Extract the [x, y] coordinate from the center of the cell holding the provided text.  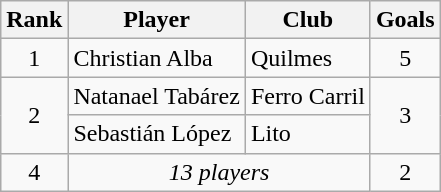
4 [34, 172]
Club [308, 20]
1 [34, 58]
13 players [220, 172]
Rank [34, 20]
Ferro Carril [308, 96]
Quilmes [308, 58]
Goals [405, 20]
Natanael Tabárez [156, 96]
5 [405, 58]
3 [405, 115]
Player [156, 20]
Christian Alba [156, 58]
Sebastián López [156, 134]
Lito [308, 134]
